For the text-containing cell, return its midpoint in [x, y] coordinate format. 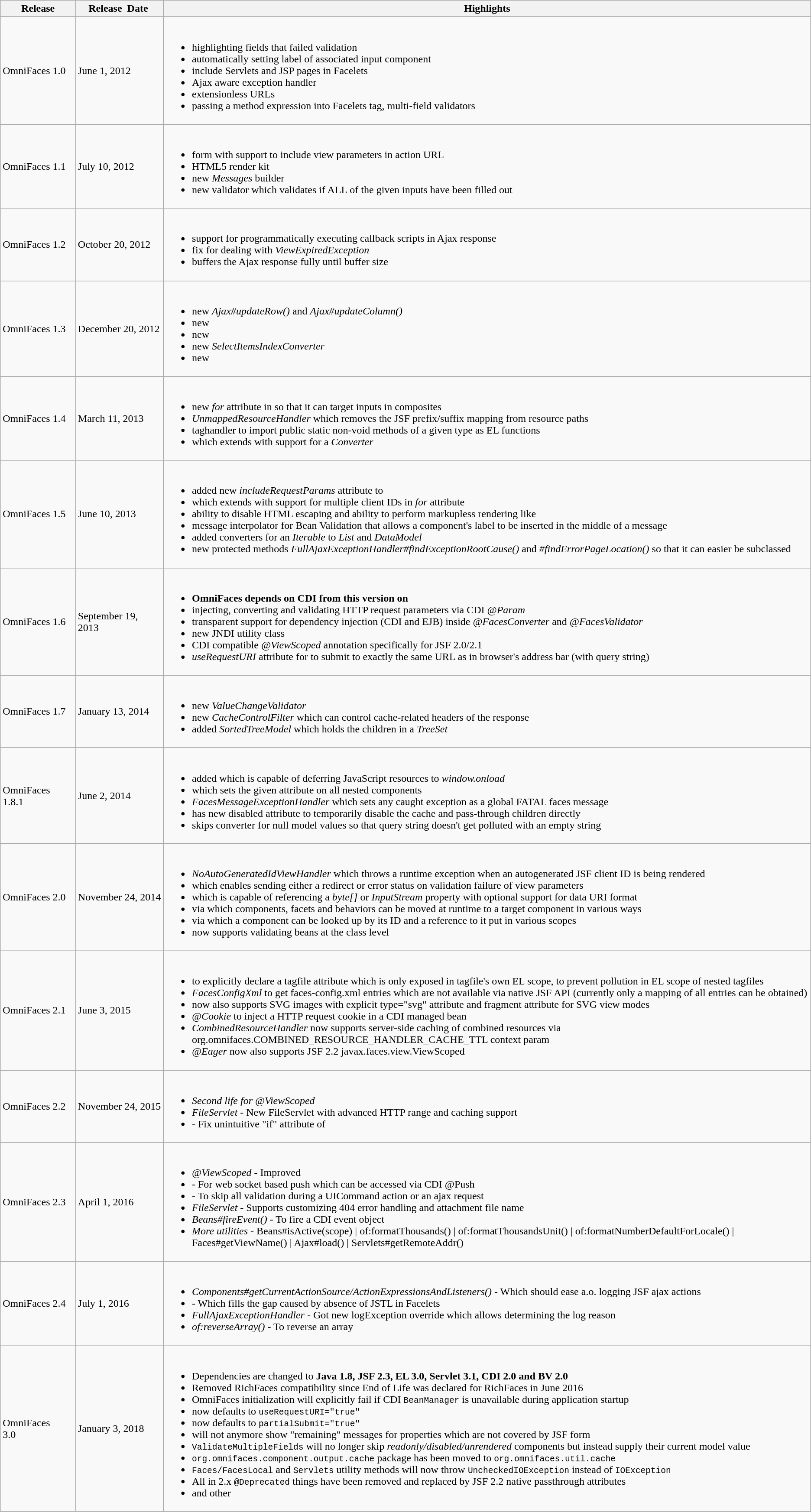
OmniFaces 2.2 [38, 1106]
Highlights [487, 9]
OmniFaces 1.2 [38, 244]
November 24, 2014 [120, 897]
March 11, 2013 [120, 418]
OmniFaces 2.4 [38, 1304]
June 3, 2015 [120, 1010]
June 2, 2014 [120, 795]
new Ajax#updateRow() and Ajax#updateColumn()new new new SelectItemsIndexConverternew [487, 328]
OmniFaces 2.3 [38, 1202]
Release [38, 9]
OmniFaces 1.8.1 [38, 795]
July 1, 2016 [120, 1304]
June 1, 2012 [120, 71]
OmniFaces 2.1 [38, 1010]
Release Date [120, 9]
September 19, 2013 [120, 622]
January 13, 2014 [120, 711]
January 3, 2018 [120, 1428]
OmniFaces 1.0 [38, 71]
OmniFaces 1.3 [38, 328]
OmniFaces 1.5 [38, 514]
November 24, 2015 [120, 1106]
OmniFaces 1.1 [38, 166]
December 20, 2012 [120, 328]
Second life for @ViewScopedFileServlet - New FileServlet with advanced HTTP range and caching support - Fix unintuitive "if" attribute of [487, 1106]
June 10, 2013 [120, 514]
October 20, 2012 [120, 244]
OmniFaces3.0 [38, 1428]
OmniFaces 2.0 [38, 897]
July 10, 2012 [120, 166]
OmniFaces 1.7 [38, 711]
April 1, 2016 [120, 1202]
OmniFaces 1.6 [38, 622]
OmniFaces 1.4 [38, 418]
